Find where the given text appears and provide that cell's center as [x, y] coordinate. 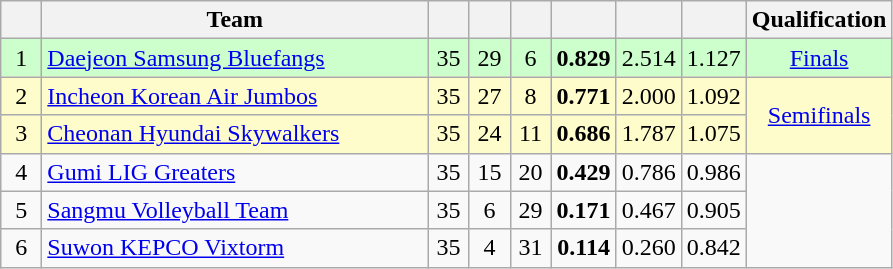
Finals [819, 58]
5 [22, 210]
1.787 [648, 134]
0.114 [584, 248]
2.514 [648, 58]
0.771 [584, 96]
20 [530, 172]
27 [490, 96]
8 [530, 96]
Gumi LIG Greaters [235, 172]
0.467 [648, 210]
Incheon Korean Air Jumbos [235, 96]
Sangmu Volleyball Team [235, 210]
0.260 [648, 248]
Team [235, 20]
Daejeon Samsung Bluefangs [235, 58]
0.905 [714, 210]
0.986 [714, 172]
0.786 [648, 172]
1.127 [714, 58]
0.686 [584, 134]
Semifinals [819, 115]
1 [22, 58]
24 [490, 134]
Qualification [819, 20]
0.842 [714, 248]
0.829 [584, 58]
3 [22, 134]
1.092 [714, 96]
Cheonan Hyundai Skywalkers [235, 134]
31 [530, 248]
1.075 [714, 134]
0.171 [584, 210]
Suwon KEPCO Vixtorm [235, 248]
15 [490, 172]
2 [22, 96]
2.000 [648, 96]
0.429 [584, 172]
11 [530, 134]
